Extract the (X, Y) coordinate from the center of the cell holding the provided text.  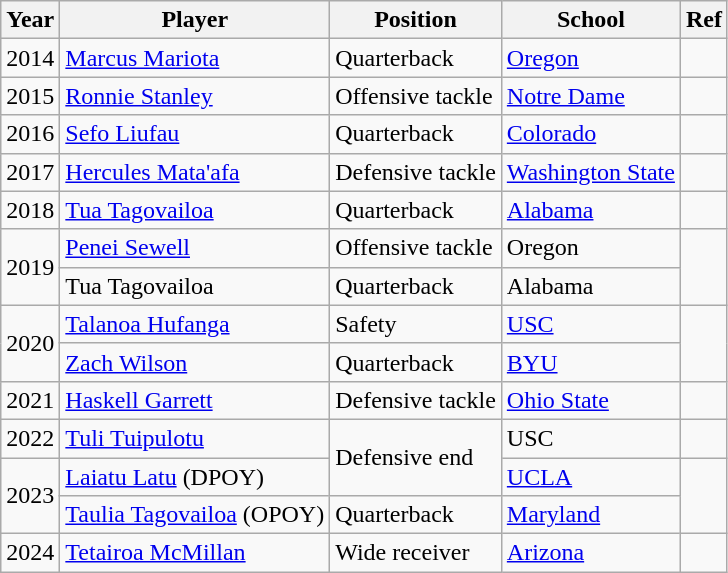
Player (195, 20)
Marcus Mariota (195, 58)
Ronnie Stanley (195, 96)
Ohio State (590, 400)
Hercules Mata'afa (195, 172)
Laiatu Latu (DPOY) (195, 477)
BYU (590, 362)
Talanoa Hufanga (195, 324)
Haskell Garrett (195, 400)
2020 (30, 343)
Sefo Liufau (195, 134)
Year (30, 20)
2014 (30, 58)
Arizona (590, 553)
Ref (704, 20)
Tuli Tuipulotu (195, 438)
2024 (30, 553)
2017 (30, 172)
Tetairoa McMillan (195, 553)
School (590, 20)
Penei Sewell (195, 248)
Defensive end (416, 457)
UCLA (590, 477)
Taulia Tagovailoa (OPOY) (195, 515)
Position (416, 20)
2019 (30, 267)
2016 (30, 134)
Safety (416, 324)
2022 (30, 438)
Wide receiver (416, 553)
Colorado (590, 134)
2023 (30, 496)
Zach Wilson (195, 362)
2018 (30, 210)
Maryland (590, 515)
2015 (30, 96)
2021 (30, 400)
Washington State (590, 172)
Notre Dame (590, 96)
